Locate the cell with the specified text and output its (X, Y) center coordinate. 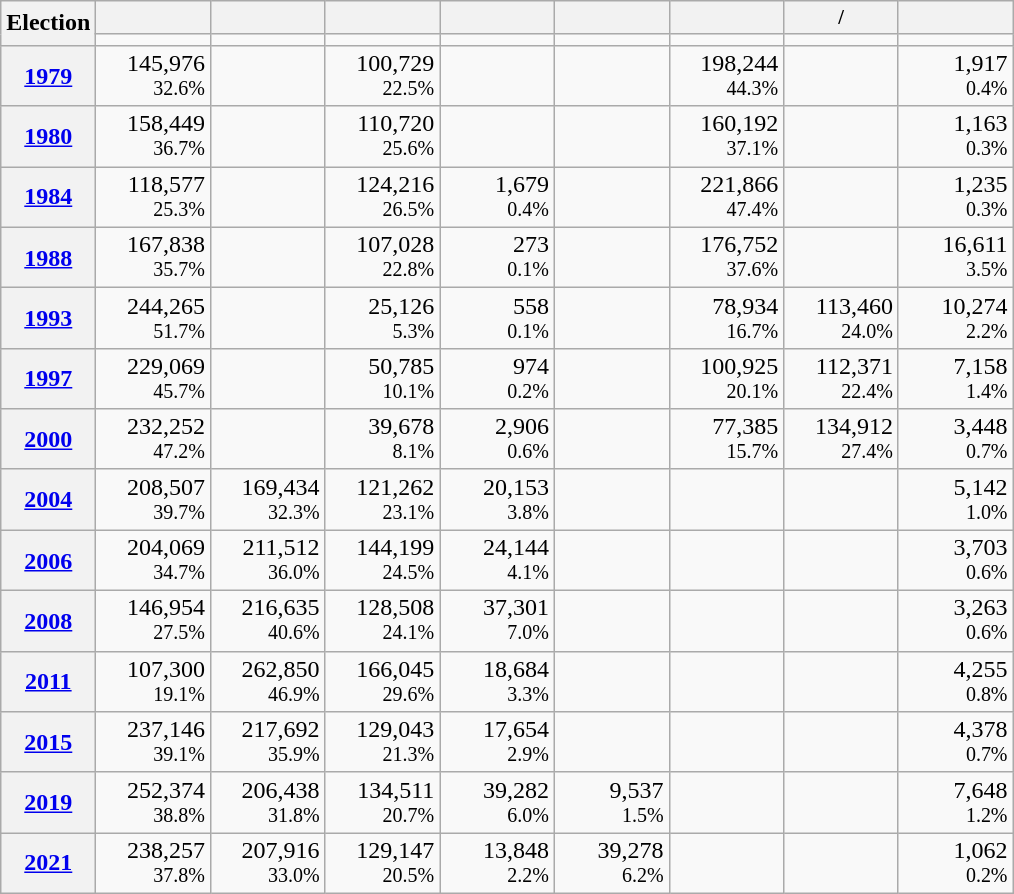
18,6843.3% (498, 682)
2730.1% (498, 258)
2,9060.6% (498, 440)
78,93416.7% (726, 318)
4,3780.7% (956, 742)
20,1533.8% (498, 500)
1,6790.4% (498, 198)
229,06945.7% (154, 378)
50,78510.1% (382, 378)
244,26551.7% (154, 318)
107,30019.1% (154, 682)
118,57725.3% (154, 198)
5580.1% (498, 318)
1980 (48, 136)
124,21626.5% (382, 198)
1988 (48, 258)
160,19237.1% (726, 136)
207,91633.0% (268, 864)
9740.2% (498, 378)
2006 (48, 560)
169,43432.3% (268, 500)
5,1421.0% (956, 500)
1993 (48, 318)
134,51120.7% (382, 802)
2000 (48, 440)
232,25247.2% (154, 440)
Election (48, 24)
2011 (48, 682)
113,46024.0% (842, 318)
39,6788.1% (382, 440)
2008 (48, 622)
10,2742.2% (956, 318)
2019 (48, 802)
9,5371.5% (612, 802)
1,2350.3% (956, 198)
37,3017.0% (498, 622)
1,1630.3% (956, 136)
3,7030.6% (956, 560)
100,72922.5% (382, 76)
208,50739.7% (154, 500)
1979 (48, 76)
112,37122.4% (842, 378)
252,37438.8% (154, 802)
13,8482.2% (498, 864)
129,04321.3% (382, 742)
25,1265.3% (382, 318)
107,02822.8% (382, 258)
7,1581.4% (956, 378)
7,6481.2% (956, 802)
166,04529.6% (382, 682)
167,83835.7% (154, 258)
1,0620.2% (956, 864)
1984 (48, 198)
262,85046.9% (268, 682)
237,14639.1% (154, 742)
128,50824.1% (382, 622)
221,86647.4% (726, 198)
16,6113.5% (956, 258)
134,91227.4% (842, 440)
/ (842, 18)
2015 (48, 742)
2021 (48, 864)
204,06934.7% (154, 560)
238,25737.8% (154, 864)
216,63540.6% (268, 622)
1997 (48, 378)
198,24444.3% (726, 76)
1,9170.4% (956, 76)
3,4480.7% (956, 440)
39,2826.0% (498, 802)
211,51236.0% (268, 560)
17,6542.9% (498, 742)
145,97632.6% (154, 76)
158,44936.7% (154, 136)
24,1444.1% (498, 560)
217,69235.9% (268, 742)
2004 (48, 500)
100,92520.1% (726, 378)
206,43831.8% (268, 802)
144,19924.5% (382, 560)
39,2786.2% (612, 864)
146,95427.5% (154, 622)
129,14720.5% (382, 864)
121,26223.1% (382, 500)
3,2630.6% (956, 622)
110,72025.6% (382, 136)
176,75237.6% (726, 258)
4,2550.8% (956, 682)
77,38515.7% (726, 440)
